Scan for the cell matching the given text and deliver its (x, y) coordinate at center. 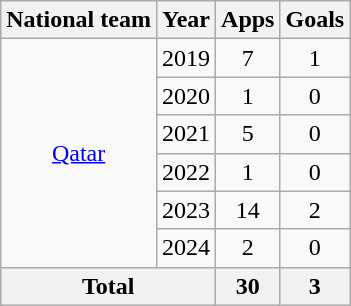
2023 (186, 210)
2021 (186, 134)
3 (315, 286)
Year (186, 20)
5 (248, 134)
2022 (186, 172)
30 (248, 286)
Apps (248, 20)
7 (248, 58)
2024 (186, 248)
Total (108, 286)
14 (248, 210)
2019 (186, 58)
Qatar (79, 153)
2020 (186, 96)
Goals (315, 20)
National team (79, 20)
